Find where the given text appears and provide that cell's center as [X, Y] coordinate. 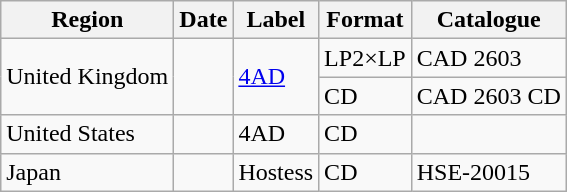
United States [88, 134]
Hostess [276, 172]
CAD 2603 CD [488, 96]
HSE-20015 [488, 172]
Format [366, 20]
Label [276, 20]
Catalogue [488, 20]
United Kingdom [88, 77]
LP2×LP [366, 58]
Japan [88, 172]
Date [204, 20]
Region [88, 20]
CAD 2603 [488, 58]
